Capture the cell that displays the provided text and extract its (x, y) central coordinate. 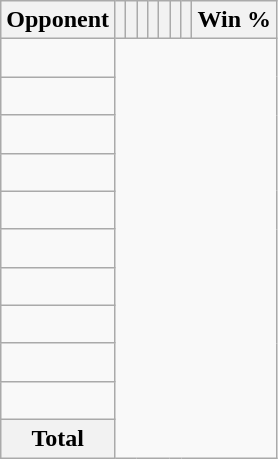
Win % (234, 20)
Opponent (58, 20)
Total (58, 438)
